Return [x, y] of the center of cell containing provided text 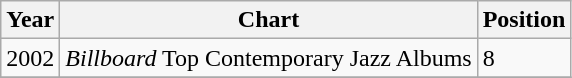
Billboard Top Contemporary Jazz Albums [268, 58]
8 [524, 58]
2002 [30, 58]
Position [524, 20]
Chart [268, 20]
Year [30, 20]
